From the cell containing the given text, extract its center point as (X, Y) coordinate. 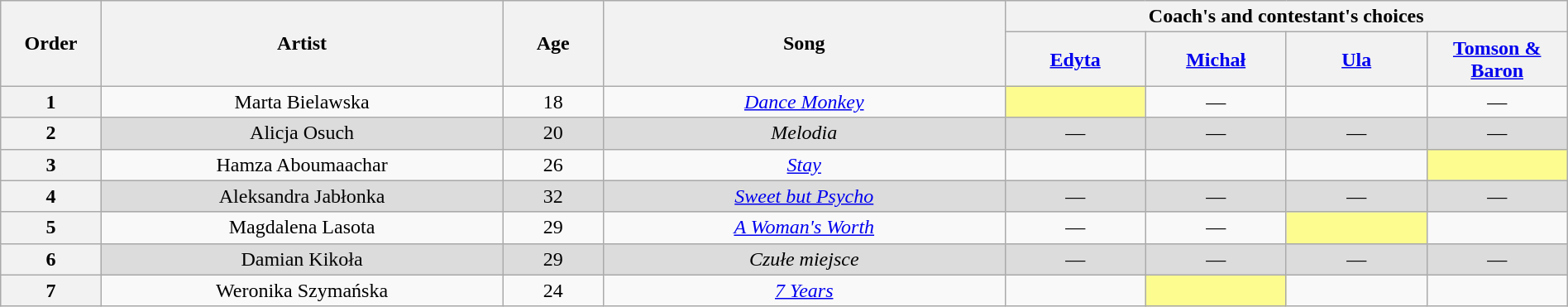
7 (51, 290)
Order (51, 43)
2 (51, 133)
Artist (302, 43)
Song (804, 43)
24 (552, 290)
6 (51, 259)
Dance Monkey (804, 102)
1 (51, 102)
Marta Bielawska (302, 102)
Magdalena Lasota (302, 228)
5 (51, 228)
Hamza Aboumaachar (302, 165)
4 (51, 196)
Weronika Szymańska (302, 290)
Edyta (1075, 60)
3 (51, 165)
Stay (804, 165)
Czułe miejsce (804, 259)
Tomson & Baron (1497, 60)
18 (552, 102)
7 Years (804, 290)
Sweet but Psycho (804, 196)
20 (552, 133)
Aleksandra Jabłonka (302, 196)
Michał (1216, 60)
32 (552, 196)
26 (552, 165)
Alicja Osuch (302, 133)
Melodia (804, 133)
Ula (1356, 60)
Damian Kikoła (302, 259)
Age (552, 43)
A Woman's Worth (804, 228)
Coach's and contestant's choices (1286, 17)
